Detect which cell encompasses the target text, then output its [X, Y] center coordinate. 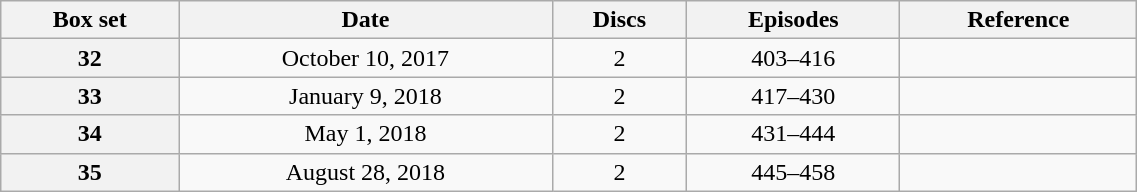
417–430 [794, 96]
May 1, 2018 [366, 134]
445–458 [794, 172]
35 [90, 172]
403–416 [794, 58]
32 [90, 58]
Discs [620, 20]
August 28, 2018 [366, 172]
January 9, 2018 [366, 96]
October 10, 2017 [366, 58]
Reference [1018, 20]
Date [366, 20]
34 [90, 134]
33 [90, 96]
Episodes [794, 20]
Box set [90, 20]
431–444 [794, 134]
